Detect which cell encompasses the target text, then output its [x, y] center coordinate. 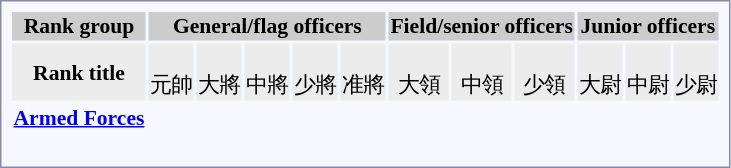
少尉 [696, 72]
中尉 [648, 72]
少領 [544, 72]
中將 [268, 72]
大領 [419, 72]
Junior officers [648, 26]
Armed Forces [79, 118]
Rank group [79, 26]
大將 [220, 72]
少將 [316, 72]
Rank title [79, 72]
General/flag officers [268, 26]
中領 [482, 72]
元帥 [172, 72]
大尉 [600, 72]
准將 [364, 72]
Field/senior officers [482, 26]
